Output the (x, y) coordinate of the center of the cell containing the given text.  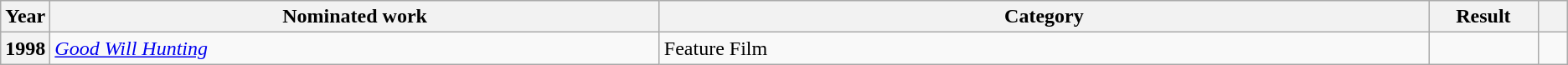
Good Will Hunting (355, 48)
Result (1484, 17)
Feature Film (1044, 48)
Year (25, 17)
Nominated work (355, 17)
1998 (25, 48)
Category (1044, 17)
